Output the (X, Y) coordinate of the center of the cell containing the given text.  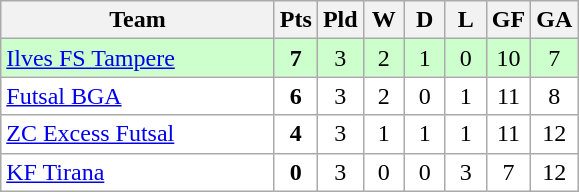
GF (508, 20)
KF Tirana (138, 172)
Futsal BGA (138, 96)
Pts (296, 20)
Team (138, 20)
Pld (340, 20)
ZC Excess Futsal (138, 134)
10 (508, 58)
D (424, 20)
GA (554, 20)
L (466, 20)
4 (296, 134)
Ilves FS Tampere (138, 58)
W (384, 20)
8 (554, 96)
6 (296, 96)
